Locate the cell with the specified text and output its [X, Y] center coordinate. 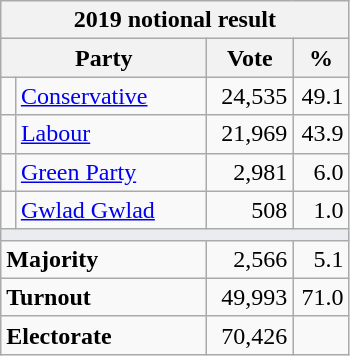
43.9 [321, 134]
Turnout [104, 297]
Green Party [110, 172]
Gwlad Gwlad [110, 210]
71.0 [321, 297]
2,981 [250, 172]
49.1 [321, 96]
Party [104, 58]
2019 notional result [175, 20]
1.0 [321, 210]
5.1 [321, 259]
21,969 [250, 134]
Conservative [110, 96]
% [321, 58]
6.0 [321, 172]
2,566 [250, 259]
49,993 [250, 297]
508 [250, 210]
24,535 [250, 96]
70,426 [250, 335]
Electorate [104, 335]
Vote [250, 58]
Labour [110, 134]
Majority [104, 259]
